Identify which cell holds the provided text, then report its (X, Y) central coordinate. 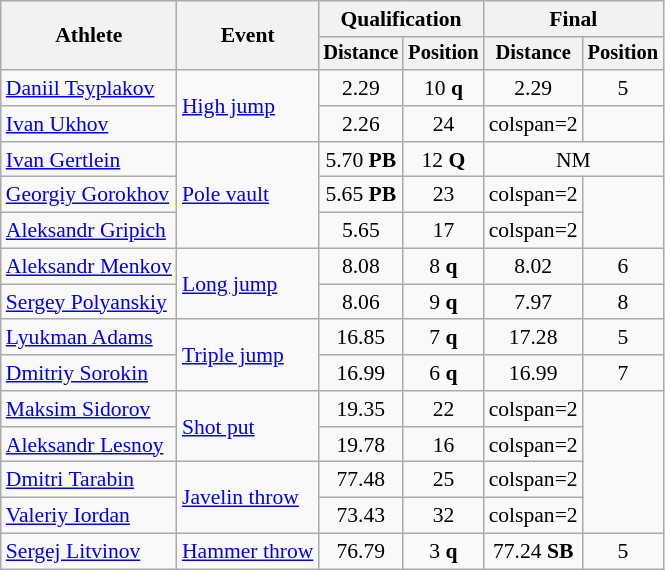
Dmitriy Sorokin (89, 373)
High jump (248, 106)
6 q (443, 373)
Long jump (248, 284)
2.26 (360, 124)
5.70 PB (360, 160)
17.28 (534, 338)
16 (443, 445)
7 q (443, 338)
Georgiy Gorokhov (89, 195)
Aleksandr Gripich (89, 231)
19.78 (360, 445)
Ivan Ukhov (89, 124)
23 (443, 195)
76.79 (360, 552)
25 (443, 480)
Sergej Litvinov (89, 552)
Lyukman Adams (89, 338)
Maksim Sidorov (89, 409)
8 q (443, 267)
Event (248, 36)
77.24 SB (534, 552)
5.65 (360, 231)
Aleksandr Menkov (89, 267)
12 Q (443, 160)
8.08 (360, 267)
3 q (443, 552)
16.85 (360, 338)
5.65 PB (360, 195)
Shot put (248, 426)
17 (443, 231)
22 (443, 409)
NM (574, 160)
Daniil Tsyplakov (89, 88)
6 (623, 267)
8 (623, 302)
Sergey Polyanskiy (89, 302)
10 q (443, 88)
9 q (443, 302)
77.48 (360, 480)
Athlete (89, 36)
7.97 (534, 302)
Final (574, 19)
7 (623, 373)
Triple jump (248, 356)
19.35 (360, 409)
Valeriy Iordan (89, 516)
24 (443, 124)
Javelin throw (248, 498)
8.02 (534, 267)
Aleksandr Lesnoy (89, 445)
Hammer throw (248, 552)
8.06 (360, 302)
Ivan Gertlein (89, 160)
Dmitri Tarabin (89, 480)
Qualification (400, 19)
Pole vault (248, 196)
73.43 (360, 516)
32 (443, 516)
